Locate the cell with the specified text and output its (X, Y) center coordinate. 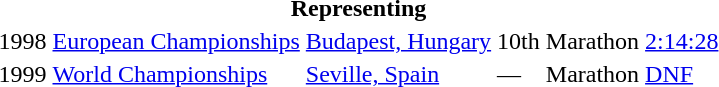
European Championships (176, 41)
Marathon (592, 41)
Budapest, Hungary (398, 41)
10th (519, 41)
